Scan for the cell matching the given text and deliver its [x, y] coordinate at center. 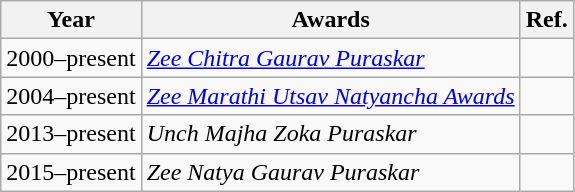
Zee Marathi Utsav Natyancha Awards [330, 96]
2013–present [71, 134]
Zee Natya Gaurav Puraskar [330, 172]
2015–present [71, 172]
Ref. [546, 20]
Unch Majha Zoka Puraskar [330, 134]
2000–present [71, 58]
Awards [330, 20]
Year [71, 20]
Zee Chitra Gaurav Puraskar [330, 58]
2004–present [71, 96]
